Pinpoint the cell where the given text exists, returning its (x, y) midpoint coordinate. 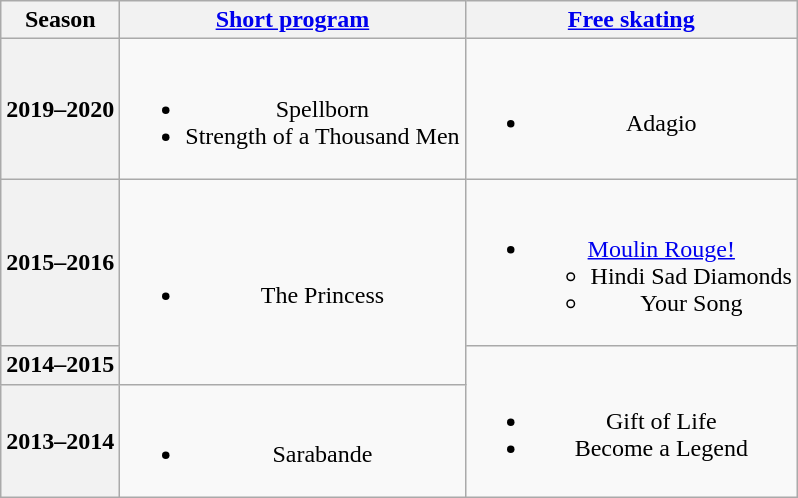
Free skating (631, 20)
2015–2016 (60, 262)
2013–2014 (60, 440)
Adagio (631, 109)
Short program (292, 20)
Moulin Rouge!Hindi Sad Diamonds Your Song (631, 262)
Gift of Life Become a Legend (631, 422)
2014–2015 (60, 365)
Spellborn Strength of a Thousand Men (292, 109)
Season (60, 20)
Sarabande (292, 440)
2019–2020 (60, 109)
The Princess (292, 282)
